From the cell containing the given text, extract its center point as [X, Y] coordinate. 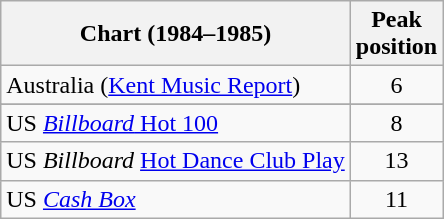
8 [396, 123]
13 [396, 161]
US Cash Box [176, 199]
US Billboard Hot 100 [176, 123]
Peakposition [396, 34]
11 [396, 199]
Australia (Kent Music Report) [176, 85]
US Billboard Hot Dance Club Play [176, 161]
Chart (1984–1985) [176, 34]
6 [396, 85]
